Capture the cell that displays the provided text and extract its (x, y) central coordinate. 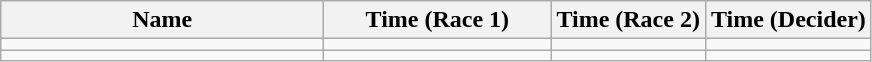
Time (Race 1) (438, 20)
Name (162, 20)
Time (Decider) (788, 20)
Time (Race 2) (628, 20)
